Determine the [x, y] coordinate at the center of the cell enclosing the given text.  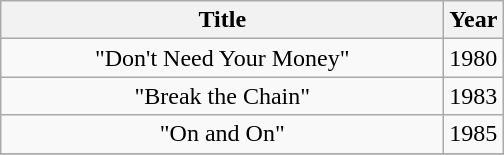
Year [474, 20]
1985 [474, 134]
Title [222, 20]
"Don't Need Your Money" [222, 58]
"On and On" [222, 134]
"Break the Chain" [222, 96]
1983 [474, 96]
1980 [474, 58]
